Find where the given text appears and provide that cell's center as [X, Y] coordinate. 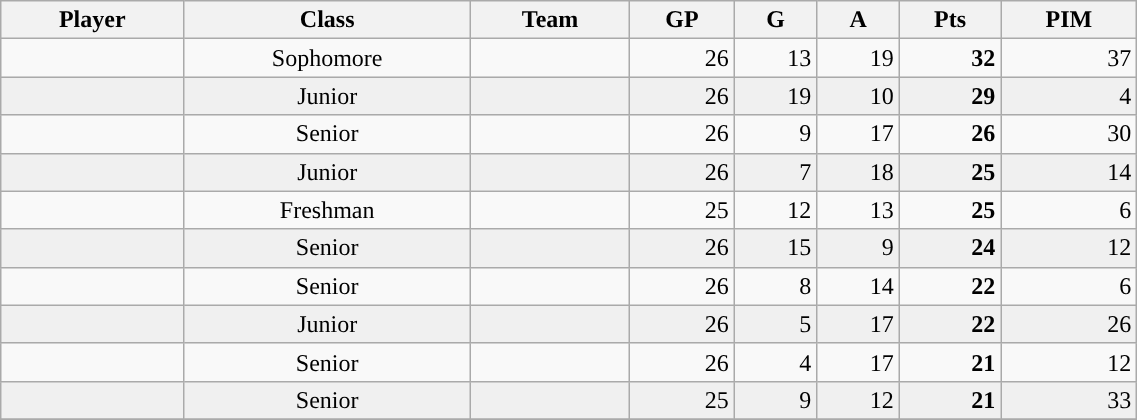
18 [858, 172]
PIM [1069, 20]
29 [950, 96]
Player [92, 20]
Freshman [328, 210]
5 [776, 324]
A [858, 20]
G [776, 20]
32 [950, 58]
24 [950, 248]
Class [328, 20]
30 [1069, 134]
Team [550, 20]
Sophomore [328, 58]
GP [682, 20]
Pts [950, 20]
7 [776, 172]
37 [1069, 58]
8 [776, 286]
33 [1069, 400]
10 [858, 96]
15 [776, 248]
